Return [x, y] of the center of cell containing provided text 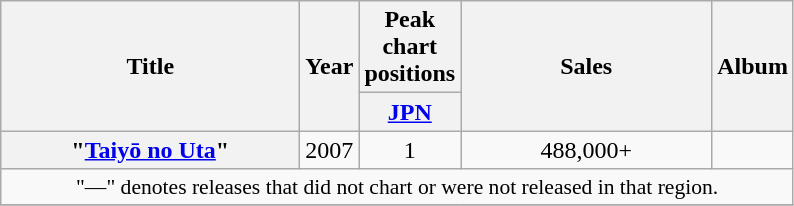
Peak chart positions [410, 47]
1 [410, 150]
Album [753, 66]
2007 [330, 150]
Year [330, 66]
"Taiyō no Uta" [150, 150]
"—" denotes releases that did not chart or were not released in that region. [398, 187]
Sales [586, 66]
JPN [410, 112]
488,000+ [586, 150]
Title [150, 66]
